Extract the (X, Y) coordinate from the center of the cell holding the provided text.  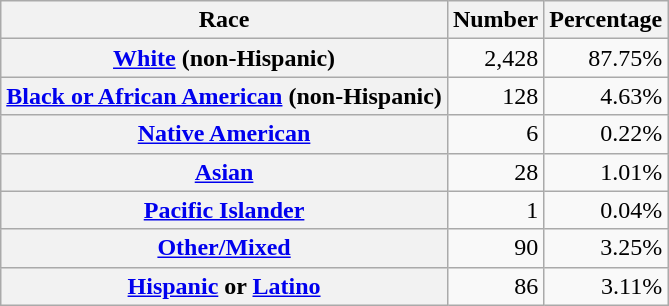
Native American (224, 134)
0.22% (606, 134)
Percentage (606, 20)
6 (495, 134)
Black or African American (non-Hispanic) (224, 96)
Other/Mixed (224, 248)
Pacific Islander (224, 210)
3.11% (606, 286)
28 (495, 172)
0.04% (606, 210)
86 (495, 286)
2,428 (495, 58)
4.63% (606, 96)
1.01% (606, 172)
Number (495, 20)
Race (224, 20)
White (non-Hispanic) (224, 58)
128 (495, 96)
Hispanic or Latino (224, 286)
1 (495, 210)
87.75% (606, 58)
Asian (224, 172)
3.25% (606, 248)
90 (495, 248)
